Provide the (X, Y) coordinate of the cell's center where the given text is located.  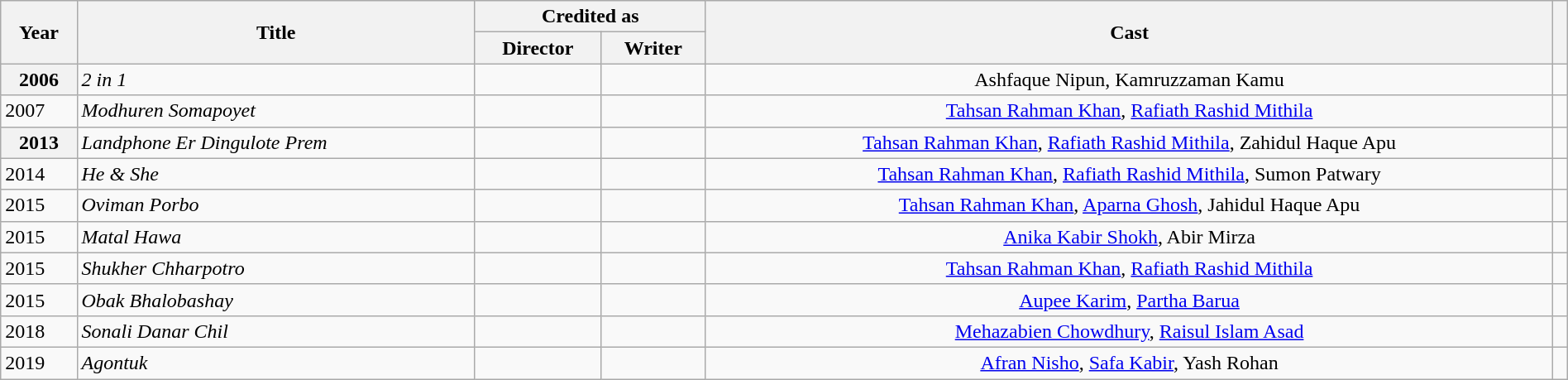
Ashfaque Nipun, Kamruzzaman Kamu (1130, 79)
2006 (39, 79)
Cast (1130, 32)
Tahsan Rahman Khan, Rafiath Rashid Mithila, Zahidul Haque Apu (1130, 142)
He & She (276, 174)
Title (276, 32)
Mehazabien Chowdhury, Raisul Islam Asad (1130, 331)
2 in 1 (276, 79)
Sonali Danar Chil (276, 331)
Tahsan Rahman Khan, Aparna Ghosh, Jahidul Haque Apu (1130, 205)
Aupee Karim, Partha Barua (1130, 300)
Anika Kabir Shokh, Abir Mirza (1130, 237)
Agontuk (276, 363)
Tahsan Rahman Khan, Rafiath Rashid Mithila, Sumon Patwary (1130, 174)
Obak Bhalobashay (276, 300)
2007 (39, 111)
Credited as (590, 17)
Shukher Chharpotro (276, 268)
2019 (39, 363)
2018 (39, 331)
2013 (39, 142)
Oviman Porbo (276, 205)
Modhuren Somapoyet (276, 111)
Afran Nisho, Safa Kabir, Yash Rohan (1130, 363)
Matal Hawa (276, 237)
Director (538, 48)
Landphone Er Dingulote Prem (276, 142)
Year (39, 32)
2014 (39, 174)
Writer (653, 48)
